Output the (X, Y) coordinate of the center of the cell containing the given text.  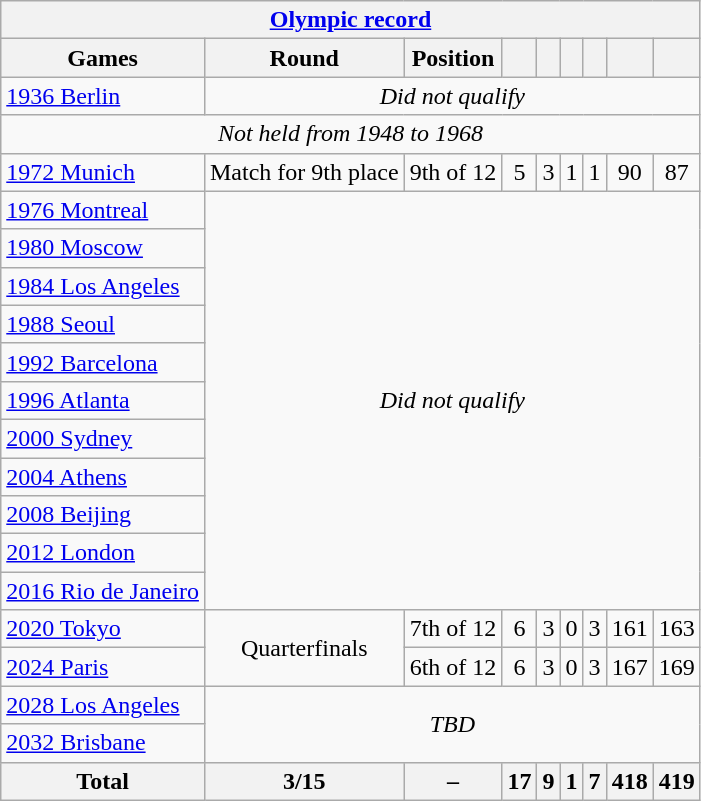
2032 Brisbane (103, 743)
2016 Rio de Janeiro (103, 591)
1988 Seoul (103, 324)
– (453, 781)
Round (304, 58)
9th of 12 (453, 172)
1984 Los Angeles (103, 286)
5 (520, 172)
Position (453, 58)
1992 Barcelona (103, 362)
2012 London (103, 553)
87 (676, 172)
1972 Munich (103, 172)
2024 Paris (103, 667)
3/15 (304, 781)
Quarterfinals (304, 648)
2028 Los Angeles (103, 705)
Not held from 1948 to 1968 (350, 134)
163 (676, 629)
7th of 12 (453, 629)
167 (630, 667)
TBD (452, 724)
6th of 12 (453, 667)
161 (630, 629)
7 (594, 781)
9 (548, 781)
1936 Berlin (103, 96)
2000 Sydney (103, 438)
418 (630, 781)
2004 Athens (103, 477)
1996 Atlanta (103, 400)
Games (103, 58)
Match for 9th place (304, 172)
419 (676, 781)
2020 Tokyo (103, 629)
1976 Montreal (103, 210)
17 (520, 781)
2008 Beijing (103, 515)
Total (103, 781)
1980 Moscow (103, 248)
169 (676, 667)
90 (630, 172)
Olympic record (350, 20)
